For the text-containing cell, return its midpoint in (X, Y) coordinate format. 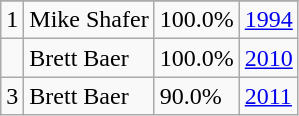
Mike Shafer (89, 20)
2011 (268, 96)
90.0% (196, 96)
1 (12, 20)
2010 (268, 58)
1994 (268, 20)
3 (12, 96)
